Locate the cell with the specified text and output its (x, y) center coordinate. 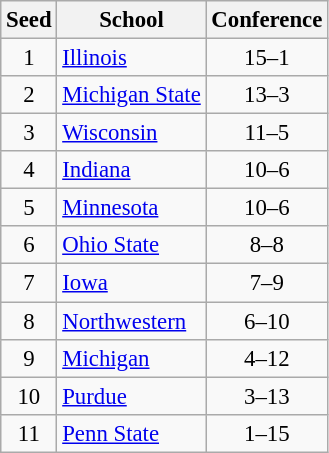
9 (29, 358)
15–1 (267, 58)
Wisconsin (132, 133)
13–3 (267, 95)
1 (29, 58)
School (132, 20)
Michigan State (132, 95)
Iowa (132, 283)
4–12 (267, 358)
3 (29, 133)
2 (29, 95)
5 (29, 208)
Seed (29, 20)
Michigan (132, 358)
Minnesota (132, 208)
Penn State (132, 433)
Ohio State (132, 245)
11 (29, 433)
6 (29, 245)
Indiana (132, 170)
7 (29, 283)
Purdue (132, 396)
4 (29, 170)
Conference (267, 20)
1–15 (267, 433)
Northwestern (132, 321)
10 (29, 396)
6–10 (267, 321)
11–5 (267, 133)
8 (29, 321)
3–13 (267, 396)
Illinois (132, 58)
7–9 (267, 283)
8–8 (267, 245)
